Search for the cell housing the specified text and yield its (x, y) center coordinate. 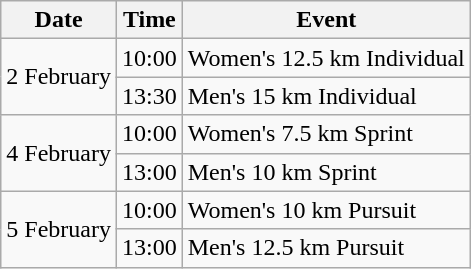
Men's 15 km Individual (326, 96)
Women's 10 km Pursuit (326, 210)
13:30 (149, 96)
Women's 7.5 km Sprint (326, 134)
Date (59, 20)
Event (326, 20)
Women's 12.5 km Individual (326, 58)
Time (149, 20)
5 February (59, 229)
2 February (59, 77)
Men's 10 km Sprint (326, 172)
Men's 12.5 km Pursuit (326, 248)
4 February (59, 153)
